Detect which cell encompasses the target text, then output its [X, Y] center coordinate. 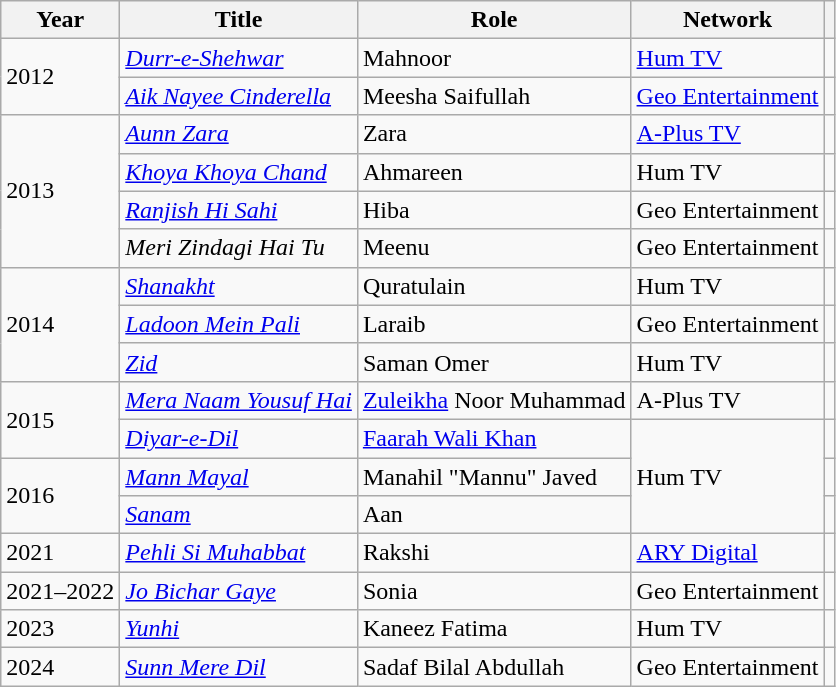
Ranjish Hi Sahi [239, 210]
Aunn Zara [239, 134]
Pehli Si Muhabbat [239, 553]
2014 [60, 324]
Mahnoor [494, 58]
Meri Zindagi Hai Tu [239, 248]
Sanam [239, 515]
Quratulain [494, 286]
Jo Bichar Gaye [239, 591]
Mann Mayal [239, 477]
ARY Digital [728, 553]
Durr-e-Shehwar [239, 58]
Diyar-e-Dil [239, 438]
2013 [60, 191]
Rakshi [494, 553]
2015 [60, 419]
Ahmareen [494, 172]
Faarah Wali Khan [494, 438]
Aan [494, 515]
2012 [60, 77]
Sunn Mere Dil [239, 667]
2021 [60, 553]
Sonia [494, 591]
Zid [239, 362]
2023 [60, 629]
Meesha Saifullah [494, 96]
Yunhi [239, 629]
Khoya Khoya Chand [239, 172]
Year [60, 20]
Zuleikha Noor Muhammad [494, 400]
Ladoon Mein Pali [239, 324]
Network [728, 20]
Title [239, 20]
Saman Omer [494, 362]
Manahil "Mannu" Javed [494, 477]
Laraib [494, 324]
2024 [60, 667]
Meenu [494, 248]
Sadaf Bilal Abdullah [494, 667]
Shanakht [239, 286]
Zara [494, 134]
2016 [60, 496]
Kaneez Fatima [494, 629]
2021–2022 [60, 591]
Hiba [494, 210]
Mera Naam Yousuf Hai [239, 400]
Role [494, 20]
Aik Nayee Cinderella [239, 96]
